Find where the given text appears and provide that cell's center as (x, y) coordinate. 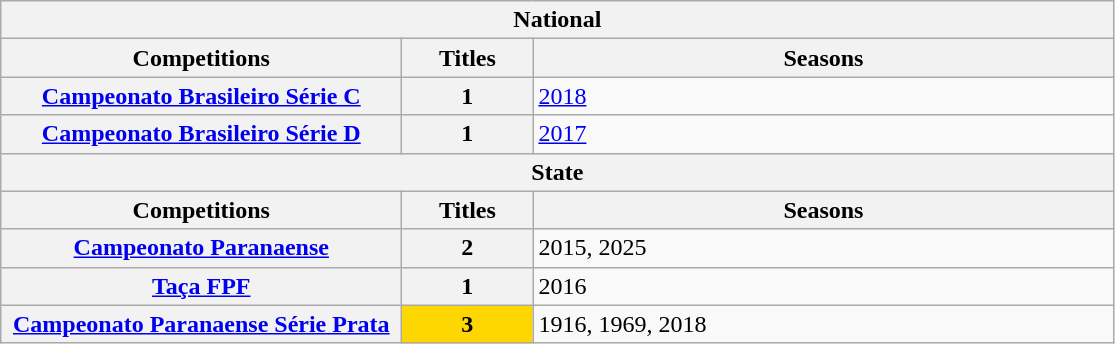
Campeonato Brasileiro Série C (202, 96)
1916, 1969, 2018 (824, 324)
Taça FPF (202, 286)
Campeonato Brasileiro Série D (202, 134)
Campeonato Paranaense (202, 248)
2015, 2025 (824, 248)
3 (468, 324)
Campeonato Paranaense Série Prata (202, 324)
National (558, 20)
2 (468, 248)
2018 (824, 96)
2017 (824, 134)
2016 (824, 286)
State (558, 172)
